Output the [x, y] coordinate of the center of the cell containing the given text.  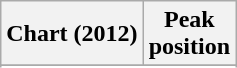
Chart (2012) [72, 34]
Peakposition [189, 34]
